Output the [x, y] coordinate of the center of the cell containing the given text.  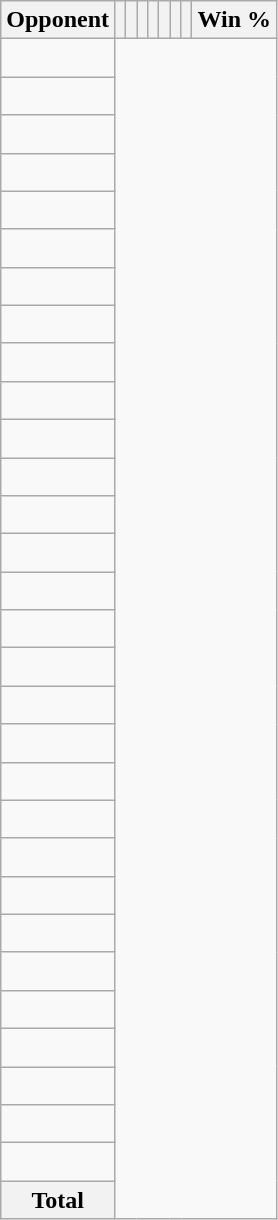
Total [58, 1200]
Opponent [58, 20]
Win % [234, 20]
